For the text-containing cell, return its midpoint in (x, y) coordinate format. 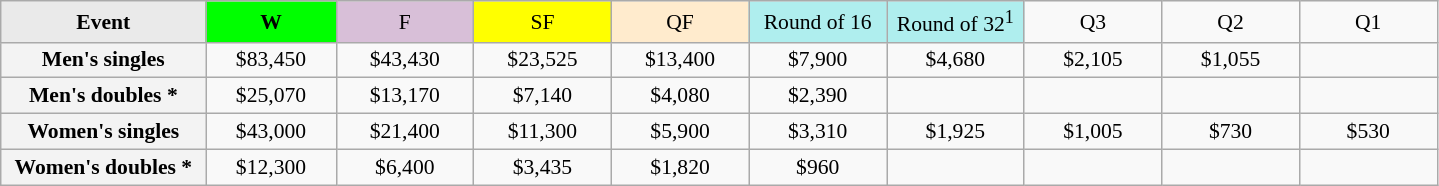
$1,055 (1231, 60)
$7,140 (543, 96)
$43,430 (405, 60)
Q3 (1093, 22)
$5,900 (680, 132)
$2,390 (818, 96)
$25,070 (271, 96)
$13,400 (680, 60)
$23,525 (543, 60)
$21,400 (405, 132)
$6,400 (405, 167)
$13,170 (405, 96)
$83,450 (271, 60)
W (271, 22)
Q1 (1368, 22)
$4,680 (955, 60)
F (405, 22)
$960 (818, 167)
$530 (1368, 132)
QF (680, 22)
Men's singles (104, 60)
$7,900 (818, 60)
$4,080 (680, 96)
Women's singles (104, 132)
$730 (1231, 132)
$1,925 (955, 132)
$12,300 (271, 167)
Event (104, 22)
$11,300 (543, 132)
Round of 321 (955, 22)
Men's doubles * (104, 96)
$2,105 (1093, 60)
$3,435 (543, 167)
$1,005 (1093, 132)
$43,000 (271, 132)
Q2 (1231, 22)
Round of 16 (818, 22)
$3,310 (818, 132)
Women's doubles * (104, 167)
$1,820 (680, 167)
SF (543, 22)
